Detect which cell encompasses the target text, then output its (x, y) center coordinate. 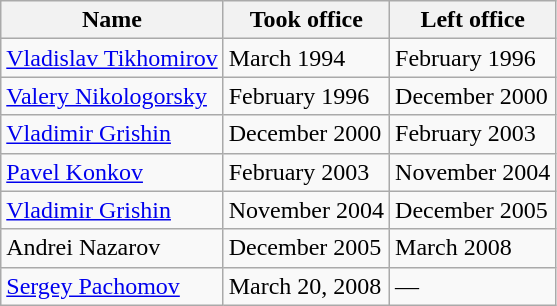
March 20, 2008 (306, 286)
Name (112, 20)
Vladislav Tikhomirov (112, 58)
Took office (306, 20)
March 1994 (306, 58)
Sergey Pachomov (112, 286)
Left office (473, 20)
— (473, 286)
Andrei Nazarov (112, 248)
March 2008 (473, 248)
Valery Nikologorsky (112, 96)
Pavel Konkov (112, 172)
